Detect which cell encompasses the target text, then output its [X, Y] center coordinate. 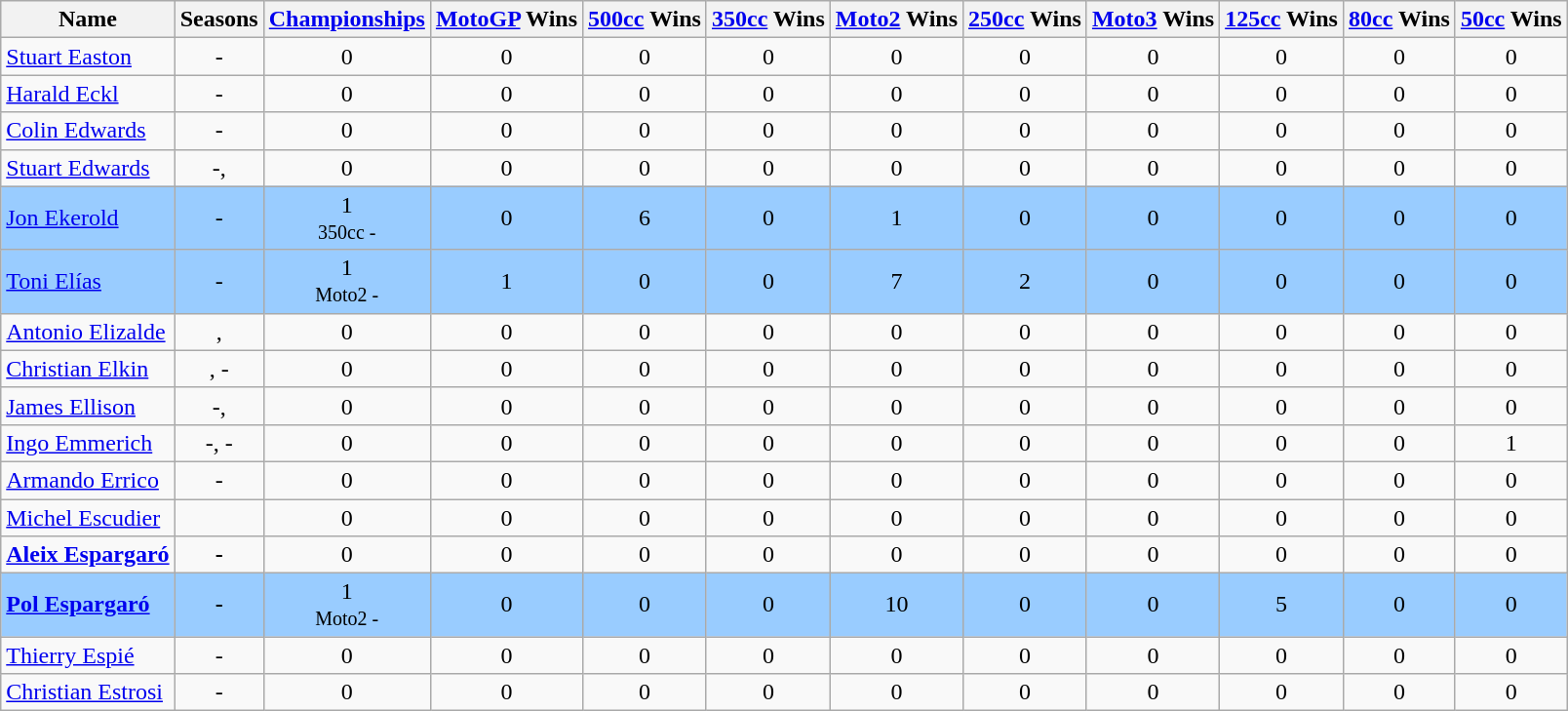
Toni Elías [88, 281]
James Ellison [88, 406]
Antonio Elizalde [88, 332]
Ingo Emmerich [88, 443]
Jon Ekerold [88, 218]
2 [1026, 281]
Colin Edwards [88, 131]
Name [88, 20]
5 [1281, 605]
7 [896, 281]
125cc Wins [1281, 20]
6 [646, 218]
500cc Wins [646, 20]
Pol Espargaró [88, 605]
Moto2 Wins [896, 20]
, [218, 332]
Thierry Espié [88, 655]
Stuart Edwards [88, 168]
Aleix Espargaró [88, 555]
Stuart Easton [88, 57]
Seasons [218, 20]
Championships [347, 20]
1350cc - [347, 218]
350cc Wins [768, 20]
, - [218, 369]
-, - [218, 443]
10 [896, 605]
Armando Errico [88, 480]
Moto3 Wins [1153, 20]
Harald Eckl [88, 94]
Christian Elkin [88, 369]
Michel Escudier [88, 518]
80cc Wins [1398, 20]
MotoGP Wins [506, 20]
250cc Wins [1026, 20]
Christian Estrosi [88, 692]
50cc Wins [1511, 20]
